Search for the cell housing the specified text and yield its (x, y) center coordinate. 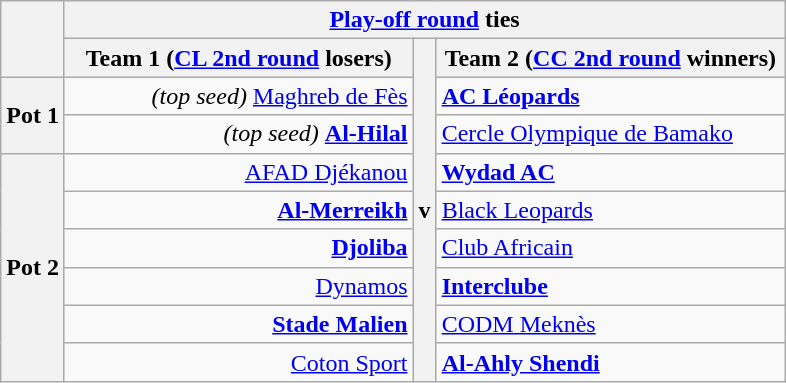
Stade Malien (238, 324)
Team 2 (CC 2nd round winners) (610, 58)
Al-Merreikh (238, 210)
Interclube (610, 286)
(top seed) Al-Hilal (238, 134)
CODM Meknès (610, 324)
Pot 1 (33, 115)
Dynamos (238, 286)
Team 1 (CL 2nd round losers) (238, 58)
Pot 2 (33, 267)
v (424, 210)
Play-off round ties (424, 20)
AFAD Djékanou (238, 172)
AC Léopards (610, 96)
Black Leopards (610, 210)
Djoliba (238, 248)
Coton Sport (238, 362)
(top seed) Maghreb de Fès (238, 96)
Club Africain (610, 248)
Cercle Olympique de Bamako (610, 134)
Wydad AC (610, 172)
Al-Ahly Shendi (610, 362)
